Search for the cell housing the specified text and yield its (X, Y) center coordinate. 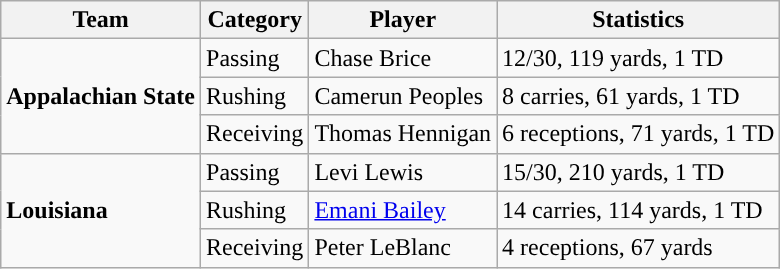
Player (403, 20)
12/30, 119 yards, 1 TD (638, 58)
Camerun Peoples (403, 96)
15/30, 210 yards, 1 TD (638, 172)
14 carries, 114 yards, 1 TD (638, 210)
Team (101, 20)
6 receptions, 71 yards, 1 TD (638, 134)
8 carries, 61 yards, 1 TD (638, 96)
Thomas Hennigan (403, 134)
Louisiana (101, 210)
Peter LeBlanc (403, 248)
Appalachian State (101, 96)
Category (255, 20)
Emani Bailey (403, 210)
Statistics (638, 20)
Levi Lewis (403, 172)
Chase Brice (403, 58)
4 receptions, 67 yards (638, 248)
